Search for the cell housing the specified text and yield its [x, y] center coordinate. 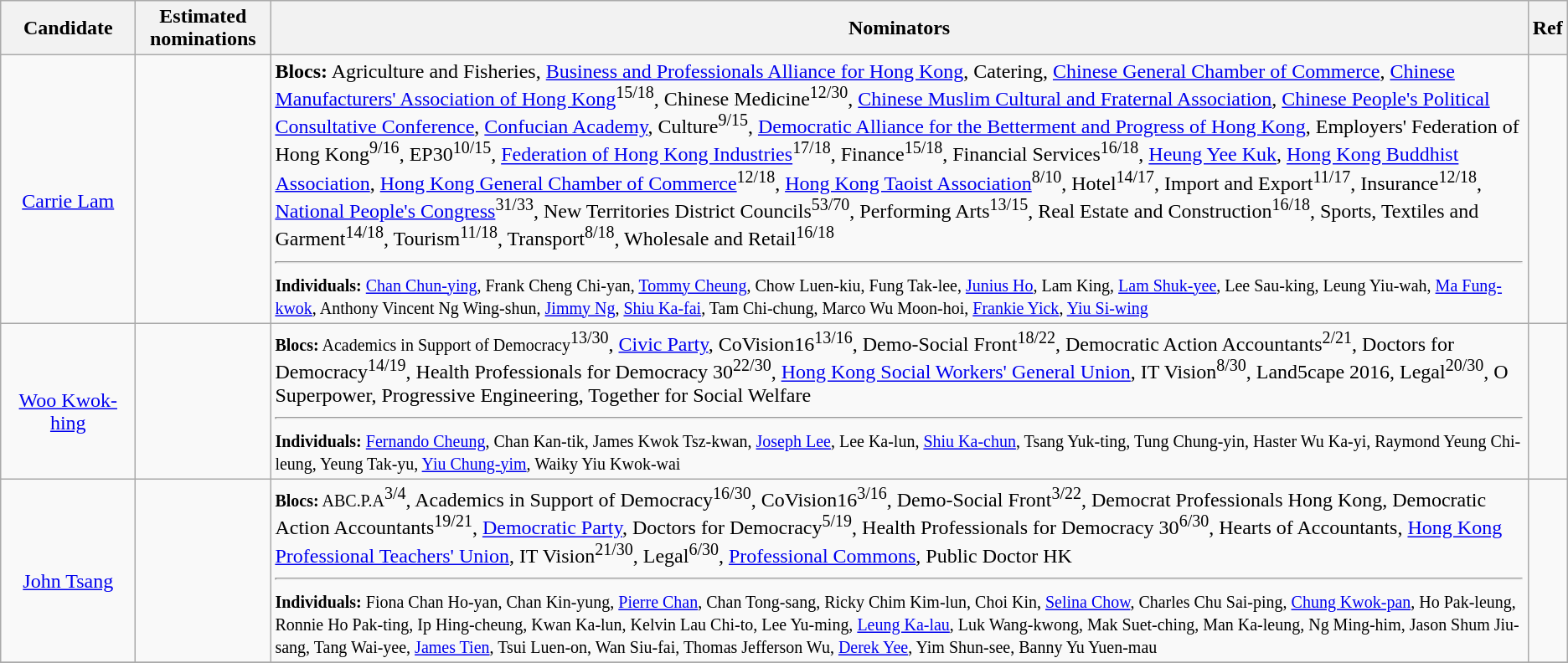
Candidate [69, 28]
Ref [1548, 28]
Woo Kwok-hing [69, 401]
John Tsang [69, 571]
Estimatednominations [203, 28]
Nominators [900, 28]
Carrie Lam [69, 189]
